Identify which cell holds the provided text, then report its (X, Y) central coordinate. 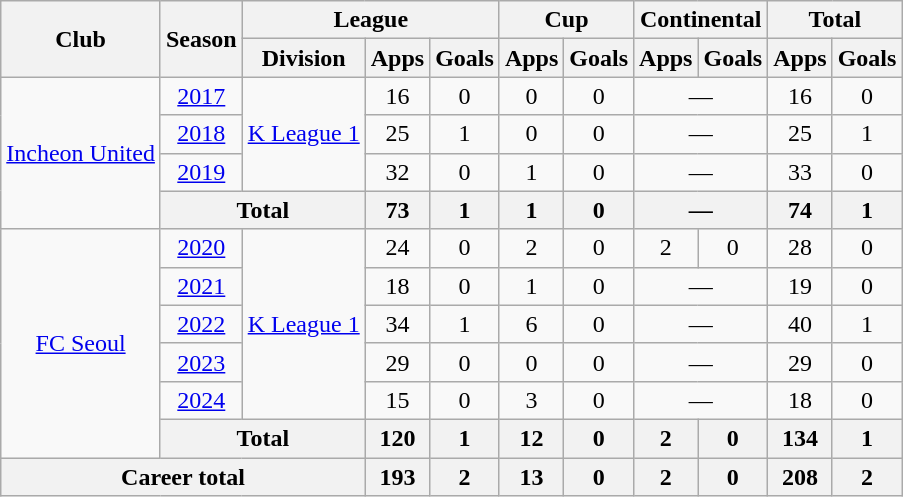
2023 (201, 362)
134 (800, 438)
74 (800, 210)
24 (397, 248)
193 (397, 477)
Career total (183, 477)
2020 (201, 248)
Continental (701, 20)
2021 (201, 286)
FC Seoul (81, 343)
League (370, 20)
19 (800, 286)
Club (81, 39)
Cup (566, 20)
Season (201, 39)
3 (531, 400)
73 (397, 210)
40 (800, 324)
12 (531, 438)
2018 (201, 134)
32 (397, 172)
28 (800, 248)
2017 (201, 96)
13 (531, 477)
15 (397, 400)
Division (304, 58)
2022 (201, 324)
33 (800, 172)
120 (397, 438)
6 (531, 324)
34 (397, 324)
208 (800, 477)
Incheon United (81, 153)
2024 (201, 400)
2019 (201, 172)
